Extract the [x, y] coordinate from the center of the cell holding the provided text.  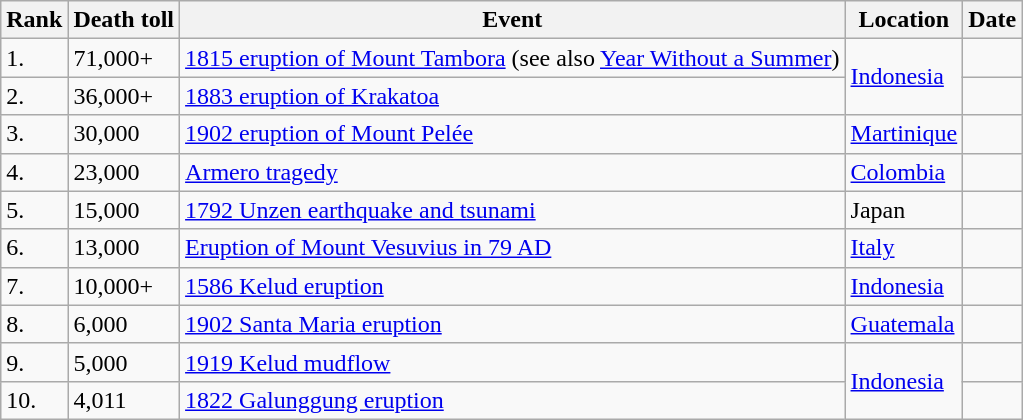
1792 Unzen earthquake and tsunami [512, 210]
1902 Santa Maria eruption [512, 324]
5. [34, 210]
Rank [34, 20]
10. [34, 400]
6. [34, 248]
7. [34, 286]
15,000 [124, 210]
8. [34, 324]
5,000 [124, 362]
1. [34, 58]
Martinique [904, 134]
4. [34, 172]
Event [512, 20]
1883 eruption of Krakatoa [512, 96]
36,000+ [124, 96]
1902 eruption of Mount Pelée [512, 134]
1919 Kelud mudflow [512, 362]
30,000 [124, 134]
9. [34, 362]
Armero tragedy [512, 172]
3. [34, 134]
Date [992, 20]
Location [904, 20]
1586 Kelud eruption [512, 286]
71,000+ [124, 58]
Colombia [904, 172]
10,000+ [124, 286]
Death toll [124, 20]
Guatemala [904, 324]
4,011 [124, 400]
1815 eruption of Mount Tambora (see also Year Without a Summer) [512, 58]
13,000 [124, 248]
Japan [904, 210]
23,000 [124, 172]
Eruption of Mount Vesuvius in 79 AD [512, 248]
6,000 [124, 324]
2. [34, 96]
1822 Galunggung eruption [512, 400]
Italy [904, 248]
